Return the [X, Y] coordinate for the center point of the cell that contains the specified text.  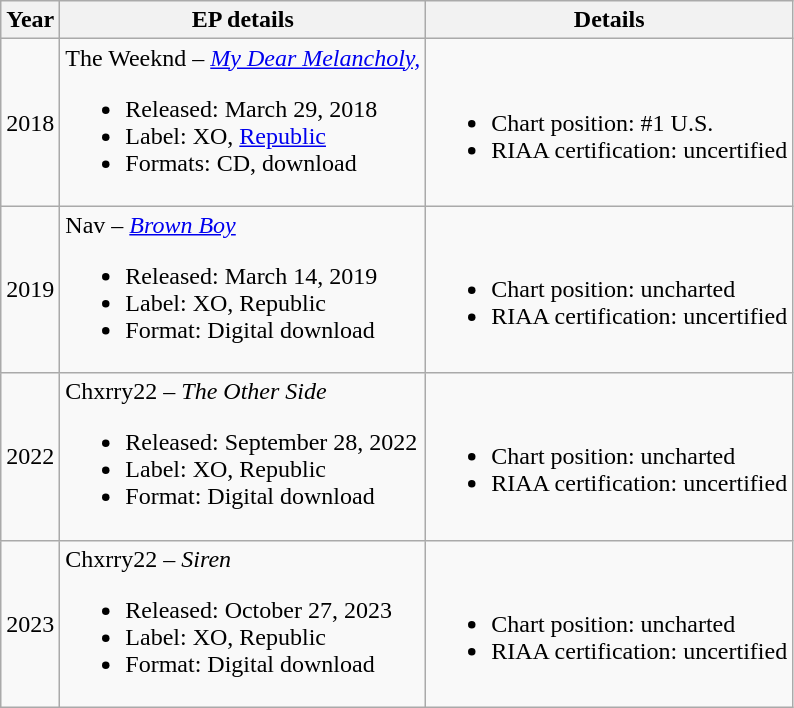
2023 [30, 624]
2018 [30, 122]
The Weeknd – My Dear Melancholy,Released: March 29, 2018Label: XO, RepublicFormats: CD, download [243, 122]
2019 [30, 290]
2022 [30, 456]
EP details [243, 20]
Details [610, 20]
Nav – Brown BoyReleased: March 14, 2019Label: XO, RepublicFormat: Digital download [243, 290]
Year [30, 20]
Chxrry22 – The Other SideReleased: September 28, 2022Label: XO, RepublicFormat: Digital download [243, 456]
Chxrry22 – SirenReleased: October 27, 2023Label: XO, RepublicFormat: Digital download [243, 624]
Chart position: #1 U.S.RIAA certification: uncertified [610, 122]
